Pinpoint the cell where the given text exists, returning its [x, y] midpoint coordinate. 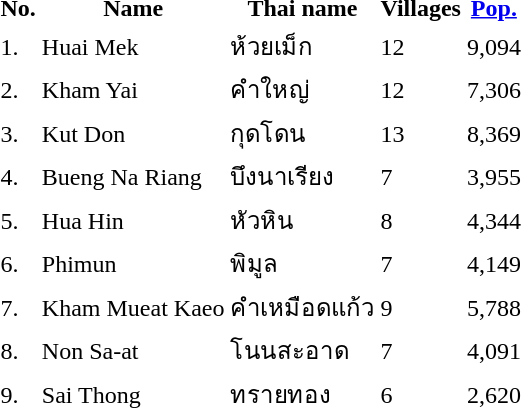
Phimun [133, 264]
คำใหญ่ [302, 90]
บึงนาเรียง [302, 176]
โนนสะอาด [302, 350]
กุดโดน [302, 133]
Kham Yai [133, 90]
ห้วยเม็ก [302, 46]
9 [420, 307]
Kham Mueat Kaeo [133, 307]
Huai Mek [133, 46]
พิมูล [302, 264]
Hua Hin [133, 220]
Non Sa-at [133, 350]
8 [420, 220]
คำเหมือดแก้ว [302, 307]
หัวหิน [302, 220]
Kut Don [133, 133]
13 [420, 133]
Bueng Na Riang [133, 176]
